For the text-containing cell, return its midpoint in (X, Y) coordinate format. 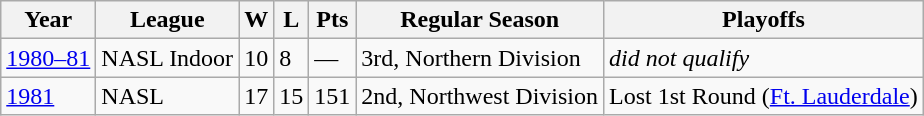
2nd, Northwest Division (480, 96)
Pts (332, 20)
8 (292, 58)
NASL (168, 96)
W (256, 20)
1981 (48, 96)
1980–81 (48, 58)
L (292, 20)
— (332, 58)
Regular Season (480, 20)
3rd, Northern Division (480, 58)
151 (332, 96)
15 (292, 96)
League (168, 20)
Playoffs (764, 20)
NASL Indoor (168, 58)
did not qualify (764, 58)
Lost 1st Round (Ft. Lauderdale) (764, 96)
10 (256, 58)
17 (256, 96)
Year (48, 20)
